Determine the [X, Y] coordinate at the center of the cell enclosing the given text.  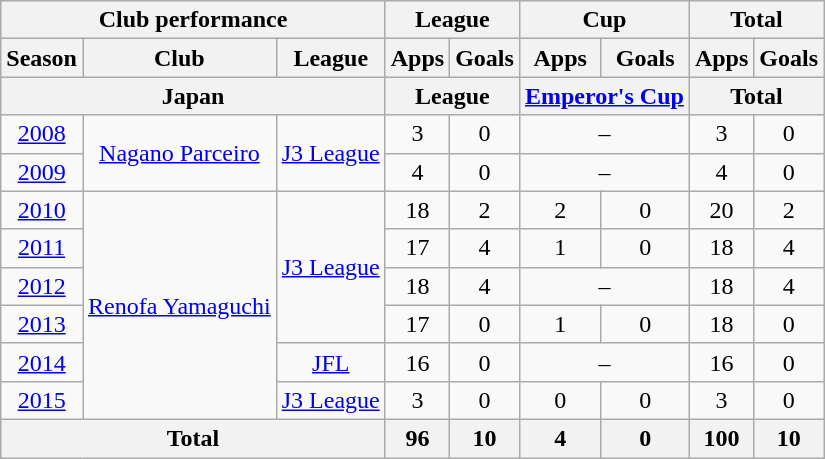
2015 [42, 400]
2010 [42, 210]
2012 [42, 286]
Season [42, 58]
2008 [42, 134]
Cup [604, 20]
Club [179, 58]
Renofa Yamaguchi [179, 305]
2014 [42, 362]
96 [417, 438]
Nagano Parceiro [179, 153]
Emperor's Cup [604, 96]
2011 [42, 248]
Club performance [193, 20]
2013 [42, 324]
100 [721, 438]
2009 [42, 172]
Japan [193, 96]
JFL [330, 362]
20 [721, 210]
